Identify which cell holds the provided text, then report its [x, y] central coordinate. 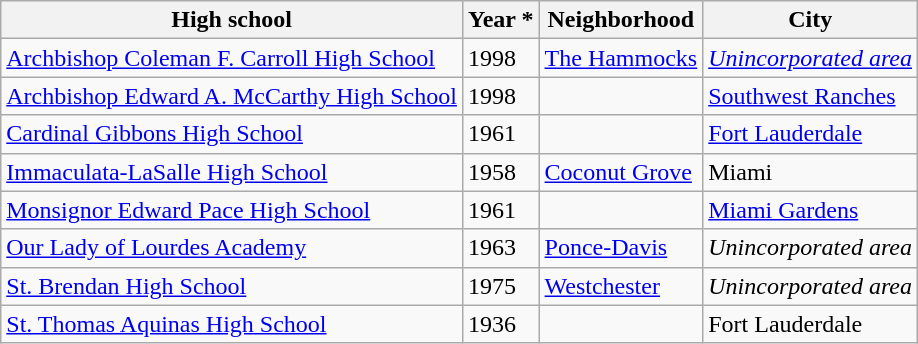
Archbishop Coleman F. Carroll High School [232, 58]
1963 [500, 248]
St. Thomas Aquinas High School [232, 324]
Our Lady of Lourdes Academy [232, 248]
High school [232, 20]
Archbishop Edward A. McCarthy High School [232, 96]
1936 [500, 324]
1958 [500, 172]
The Hammocks [621, 58]
Miami Gardens [810, 210]
Southwest Ranches [810, 96]
Immaculata-LaSalle High School [232, 172]
Westchester [621, 286]
St. Brendan High School [232, 286]
Cardinal Gibbons High School [232, 134]
Monsignor Edward Pace High School [232, 210]
Coconut Grove [621, 172]
City [810, 20]
Year * [500, 20]
Miami [810, 172]
1975 [500, 286]
Neighborhood [621, 20]
Ponce-Davis [621, 248]
